From the cell containing the given text, extract its center point as (X, Y) coordinate. 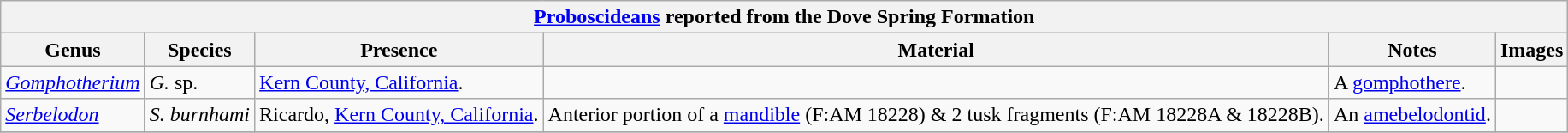
Material (936, 50)
Ricardo, Kern County, California. (399, 115)
G. sp. (199, 82)
Species (199, 50)
Notes (1411, 50)
An amebelodontid. (1411, 115)
Gomphotherium (73, 82)
Proboscideans reported from the Dove Spring Formation (784, 17)
Presence (399, 50)
Kern County, California. (399, 82)
Anterior portion of a mandible (F:AM 18228) & 2 tusk fragments (F:AM 18228A & 18228B). (936, 115)
A gomphothere. (1411, 82)
S. burnhami (199, 115)
Serbelodon (73, 115)
Genus (73, 50)
Images (1531, 50)
